Identify which cell holds the provided text, then report its (X, Y) central coordinate. 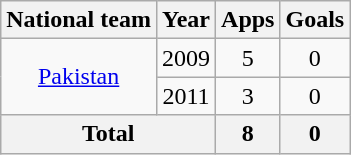
Total (108, 134)
Goals (315, 20)
2009 (186, 58)
2011 (186, 96)
Pakistan (79, 77)
National team (79, 20)
Year (186, 20)
Apps (248, 20)
3 (248, 96)
8 (248, 134)
5 (248, 58)
